Provide the [x, y] coordinate of the cell's center where the given text is located.  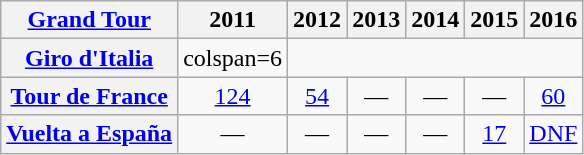
124 [233, 96]
17 [494, 134]
54 [318, 96]
2016 [554, 20]
2013 [376, 20]
DNF [554, 134]
2012 [318, 20]
Grand Tour [90, 20]
Tour de France [90, 96]
2014 [436, 20]
2011 [233, 20]
Vuelta a España [90, 134]
60 [554, 96]
colspan=6 [233, 58]
Giro d'Italia [90, 58]
2015 [494, 20]
